Determine the [X, Y] coordinate at the center of the cell enclosing the given text.  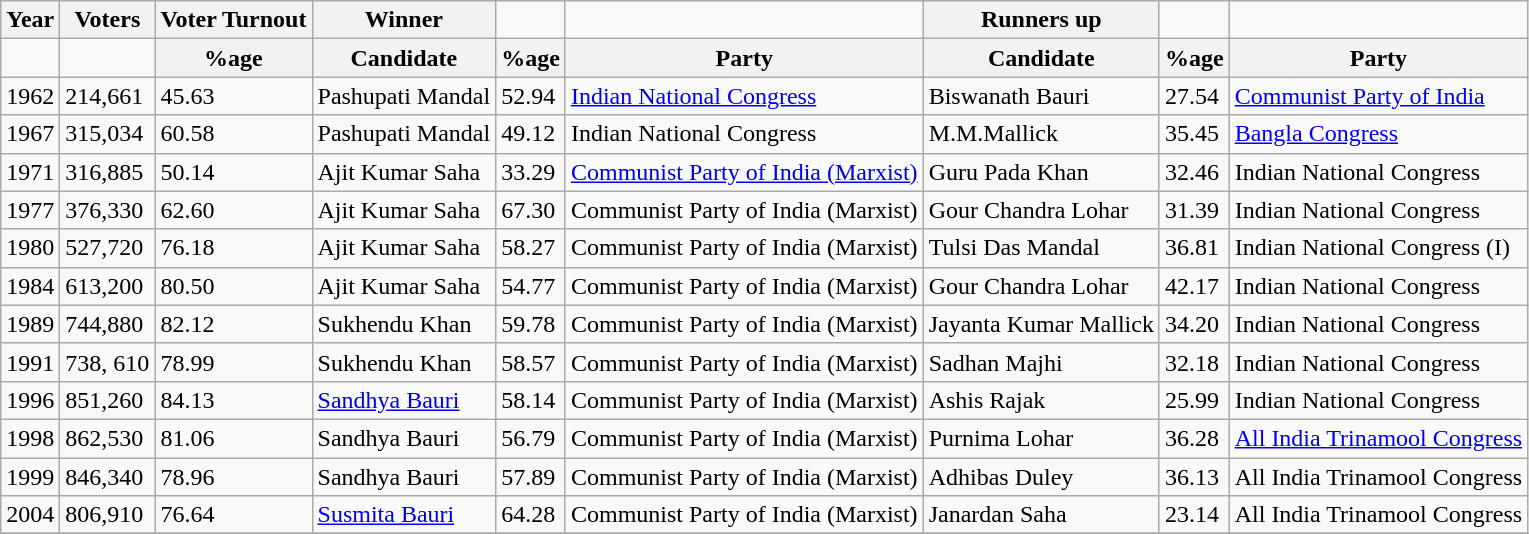
315,034 [108, 134]
Guru Pada Khan [1041, 172]
84.13 [234, 400]
36.28 [1194, 438]
214,661 [108, 96]
Voters [108, 20]
M.M.Mallick [1041, 134]
81.06 [234, 438]
59.78 [531, 324]
25.99 [1194, 400]
1996 [30, 400]
67.30 [531, 210]
Susmita Bauri [404, 515]
Communist Party of India [1378, 96]
36.13 [1194, 477]
60.58 [234, 134]
1977 [30, 210]
Biswanath Bauri [1041, 96]
744,880 [108, 324]
Purnima Lohar [1041, 438]
1962 [30, 96]
76.64 [234, 515]
2004 [30, 515]
76.18 [234, 248]
613,200 [108, 286]
1980 [30, 248]
1998 [30, 438]
23.14 [1194, 515]
846,340 [108, 477]
58.14 [531, 400]
Jayanta Kumar Mallick [1041, 324]
62.60 [234, 210]
Year [30, 20]
32.18 [1194, 362]
50.14 [234, 172]
738, 610 [108, 362]
36.81 [1194, 248]
58.27 [531, 248]
45.63 [234, 96]
Indian National Congress (I) [1378, 248]
Janardan Saha [1041, 515]
27.54 [1194, 96]
Bangla Congress [1378, 134]
1971 [30, 172]
64.28 [531, 515]
1989 [30, 324]
35.45 [1194, 134]
33.29 [531, 172]
Sadhan Majhi [1041, 362]
851,260 [108, 400]
Runners up [1041, 20]
32.46 [1194, 172]
1991 [30, 362]
Ashis Rajak [1041, 400]
49.12 [531, 134]
Adhibas Duley [1041, 477]
31.39 [1194, 210]
Voter Turnout [234, 20]
1967 [30, 134]
52.94 [531, 96]
42.17 [1194, 286]
316,885 [108, 172]
78.96 [234, 477]
376,330 [108, 210]
Tulsi Das Mandal [1041, 248]
34.20 [1194, 324]
56.79 [531, 438]
806,910 [108, 515]
82.12 [234, 324]
1999 [30, 477]
862,530 [108, 438]
78.99 [234, 362]
54.77 [531, 286]
527,720 [108, 248]
80.50 [234, 286]
57.89 [531, 477]
58.57 [531, 362]
Winner [404, 20]
1984 [30, 286]
